Determine the [X, Y] coordinate at the center of the cell enclosing the given text.  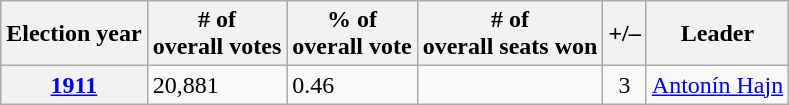
20,881 [217, 85]
1911 [74, 85]
0.46 [352, 85]
Leader [717, 34]
# ofoverall votes [217, 34]
Election year [74, 34]
+/– [624, 34]
Antonín Hajn [717, 85]
% ofoverall vote [352, 34]
# ofoverall seats won [510, 34]
3 [624, 85]
